Extract the (x, y) coordinate from the center of the cell holding the provided text.  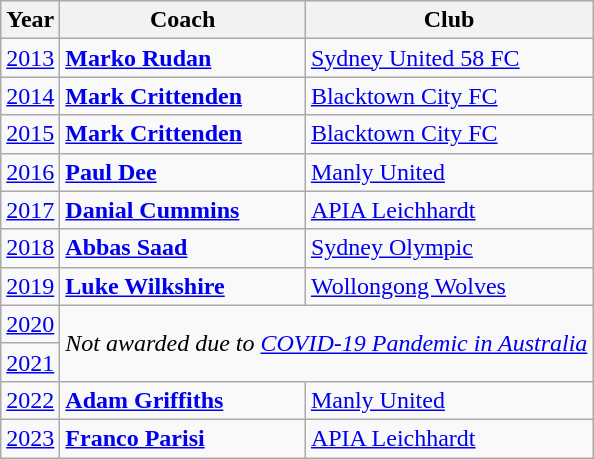
2013 (30, 58)
Wollongong Wolves (448, 286)
2018 (30, 248)
Sydney United 58 FC (448, 58)
Not awarded due to COVID-19 Pandemic in Australia (326, 343)
2023 (30, 438)
Year (30, 20)
Adam Griffiths (183, 400)
2014 (30, 96)
2021 (30, 362)
2019 (30, 286)
2016 (30, 172)
Franco Parisi (183, 438)
Danial Cummins (183, 210)
Sydney Olympic (448, 248)
Coach (183, 20)
Club (448, 20)
Marko Rudan (183, 58)
Paul Dee (183, 172)
Luke Wilkshire (183, 286)
2017 (30, 210)
2015 (30, 134)
2022 (30, 400)
Abbas Saad (183, 248)
2020 (30, 324)
